Return the (X, Y) coordinate for the center point of the cell that contains the specified text.  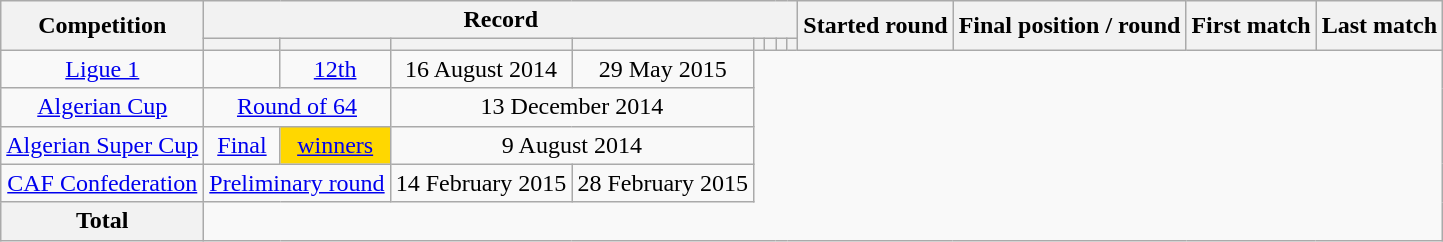
9 August 2014 (572, 145)
29 May 2015 (663, 69)
14 February 2015 (481, 183)
16 August 2014 (481, 69)
Competition (102, 26)
Final position / round (1070, 26)
winners (335, 145)
12th (335, 69)
Started round (876, 26)
13 December 2014 (572, 107)
Algerian Cup (102, 107)
CAF Confederation (102, 183)
Ligue 1 (102, 69)
First match (1251, 26)
Preliminary round (297, 183)
Round of 64 (297, 107)
Last match (1379, 26)
Final (242, 145)
Algerian Super Cup (102, 145)
Record (501, 20)
28 February 2015 (663, 183)
Total (102, 221)
